Output the [x, y] coordinate of the center of the cell containing the given text.  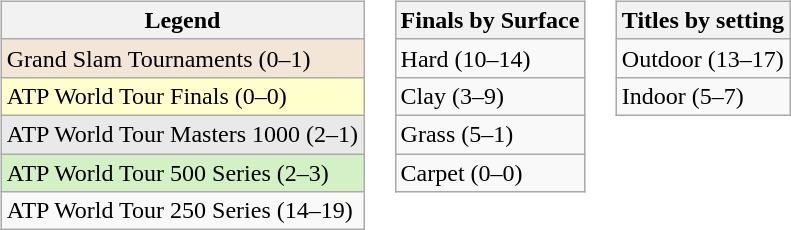
Grand Slam Tournaments (0–1) [182, 58]
Hard (10–14) [490, 58]
Outdoor (13–17) [702, 58]
Grass (5–1) [490, 134]
Finals by Surface [490, 20]
Carpet (0–0) [490, 173]
Indoor (5–7) [702, 96]
ATP World Tour 250 Series (14–19) [182, 211]
Titles by setting [702, 20]
ATP World Tour Finals (0–0) [182, 96]
ATP World Tour 500 Series (2–3) [182, 173]
Legend [182, 20]
ATP World Tour Masters 1000 (2–1) [182, 134]
Clay (3–9) [490, 96]
